Return [x, y] of the center of cell containing provided text 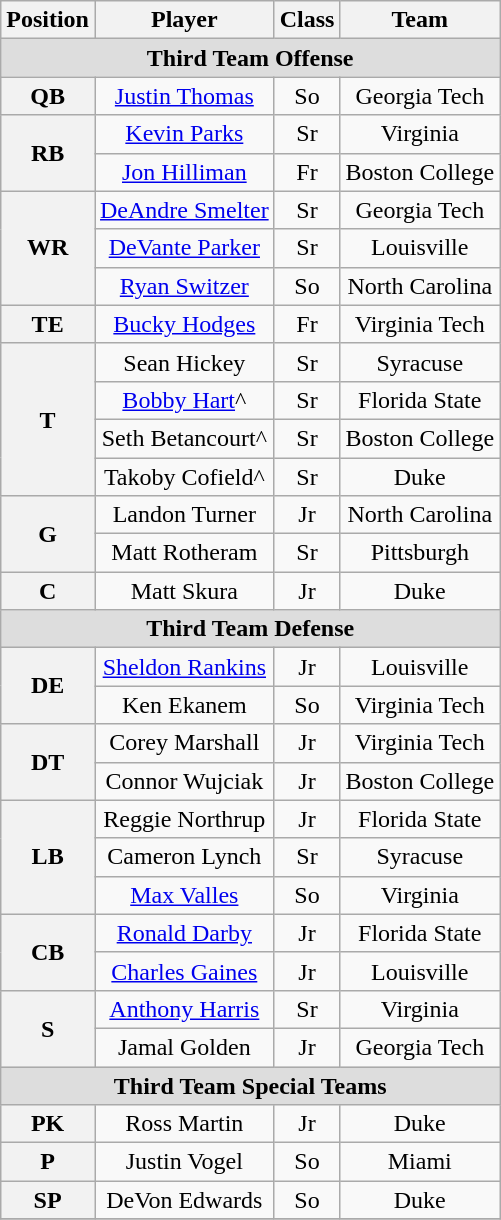
Justin Vogel [184, 1162]
Team [420, 20]
Third Team Special Teams [250, 1085]
Matt Rotheram [184, 553]
S [48, 1028]
DeVante Parker [184, 248]
Matt Skura [184, 591]
LB [48, 857]
PK [48, 1124]
Jamal Golden [184, 1047]
Corey Marshall [184, 743]
RB [48, 153]
DE [48, 686]
Bucky Hodges [184, 324]
Sean Hickey [184, 362]
Max Valles [184, 895]
Anthony Harris [184, 1009]
Third Team Offense [250, 58]
SP [48, 1200]
Kevin Parks [184, 134]
Bobby Hart^ [184, 400]
Justin Thomas [184, 96]
Ronald Darby [184, 933]
Sheldon Rankins [184, 667]
QB [48, 96]
Position [48, 20]
DeAndre Smelter [184, 210]
Takoby Cofield^ [184, 477]
C [48, 591]
Reggie Northrup [184, 819]
Player [184, 20]
CB [48, 952]
Charles Gaines [184, 971]
Connor Wujciak [184, 781]
Third Team Defense [250, 629]
WR [48, 248]
Cameron Lynch [184, 857]
Ryan Switzer [184, 286]
Ross Martin [184, 1124]
DT [48, 762]
Landon Turner [184, 515]
Jon Hilliman [184, 172]
DeVon Edwards [184, 1200]
T [48, 419]
Miami [420, 1162]
TE [48, 324]
Ken Ekanem [184, 705]
Class [307, 20]
Seth Betancourt^ [184, 438]
Pittsburgh [420, 553]
G [48, 534]
P [48, 1162]
